Determine the [X, Y] coordinate at the center of the cell enclosing the given text.  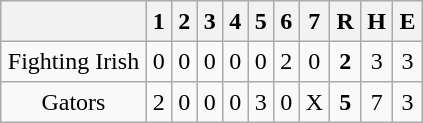
R [346, 21]
E [408, 21]
1 [159, 21]
Fighting Irish [74, 61]
H [377, 21]
6 [286, 21]
Gators [74, 102]
4 [235, 21]
X [314, 102]
